Capture the cell that displays the provided text and extract its [X, Y] central coordinate. 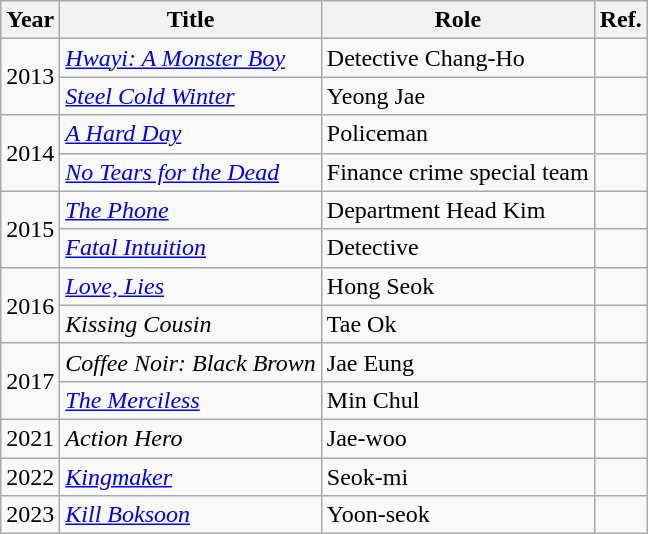
Min Chul [458, 400]
2021 [30, 438]
The Phone [190, 210]
Love, Lies [190, 286]
Role [458, 20]
Kill Boksoon [190, 515]
2013 [30, 77]
Yoon-seok [458, 515]
Seok-mi [458, 477]
Ref. [620, 20]
Department Head Kim [458, 210]
A Hard Day [190, 134]
2016 [30, 305]
2022 [30, 477]
Coffee Noir: Black Brown [190, 362]
Detective Chang-Ho [458, 58]
2014 [30, 153]
Hwayi: A Monster Boy [190, 58]
Tae Ok [458, 324]
Hong Seok [458, 286]
Jae-woo [458, 438]
No Tears for the Dead [190, 172]
2017 [30, 381]
Finance crime special team [458, 172]
Kissing Cousin [190, 324]
Kingmaker [190, 477]
The Merciless [190, 400]
Steel Cold Winter [190, 96]
Detective [458, 248]
Yeong Jae [458, 96]
Jae Eung [458, 362]
2015 [30, 229]
Policeman [458, 134]
Fatal Intuition [190, 248]
Title [190, 20]
2023 [30, 515]
Year [30, 20]
Action Hero [190, 438]
